Extract the [X, Y] coordinate from the center of the cell holding the provided text.  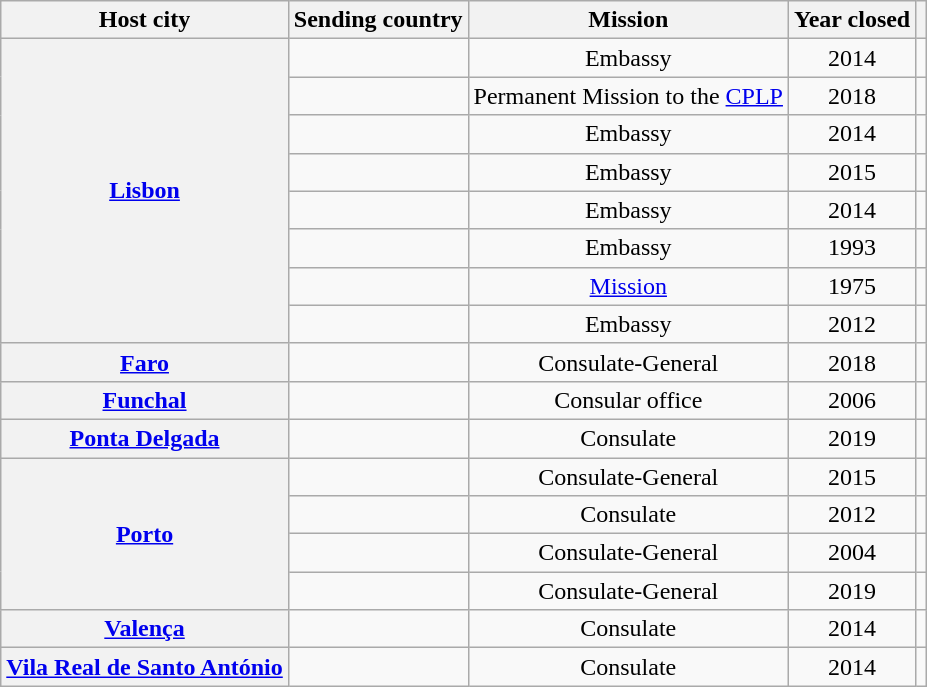
Ponta Delgada [145, 438]
Vila Real de Santo António [145, 667]
Sending country [378, 20]
Valença [145, 629]
Funchal [145, 400]
1975 [852, 286]
2004 [852, 553]
Lisbon [145, 191]
Porto [145, 534]
Host city [145, 20]
1993 [852, 248]
Consular office [628, 400]
Permanent Mission to the CPLP [628, 96]
2006 [852, 400]
Year closed [852, 20]
Faro [145, 362]
